Capture the cell that displays the provided text and extract its (X, Y) central coordinate. 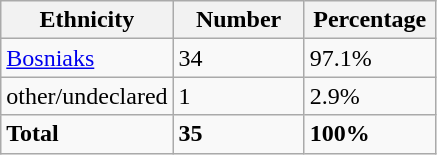
1 (238, 96)
97.1% (370, 58)
Number (238, 20)
other/undeclared (87, 96)
Percentage (370, 20)
35 (238, 134)
Bosniaks (87, 58)
100% (370, 134)
Ethnicity (87, 20)
2.9% (370, 96)
34 (238, 58)
Total (87, 134)
